Identify which cell holds the provided text, then report its (X, Y) central coordinate. 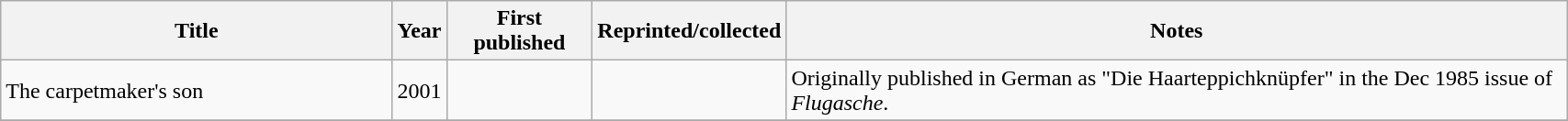
Notes (1177, 31)
First published (520, 31)
The carpetmaker's son (197, 90)
Title (197, 31)
Originally published in German as "Die Haarteppichknüpfer" in the Dec 1985 issue of Flugasche. (1177, 90)
Reprinted/collected (689, 31)
2001 (419, 90)
Year (419, 31)
